Identify which cell holds the provided text, then report its [x, y] central coordinate. 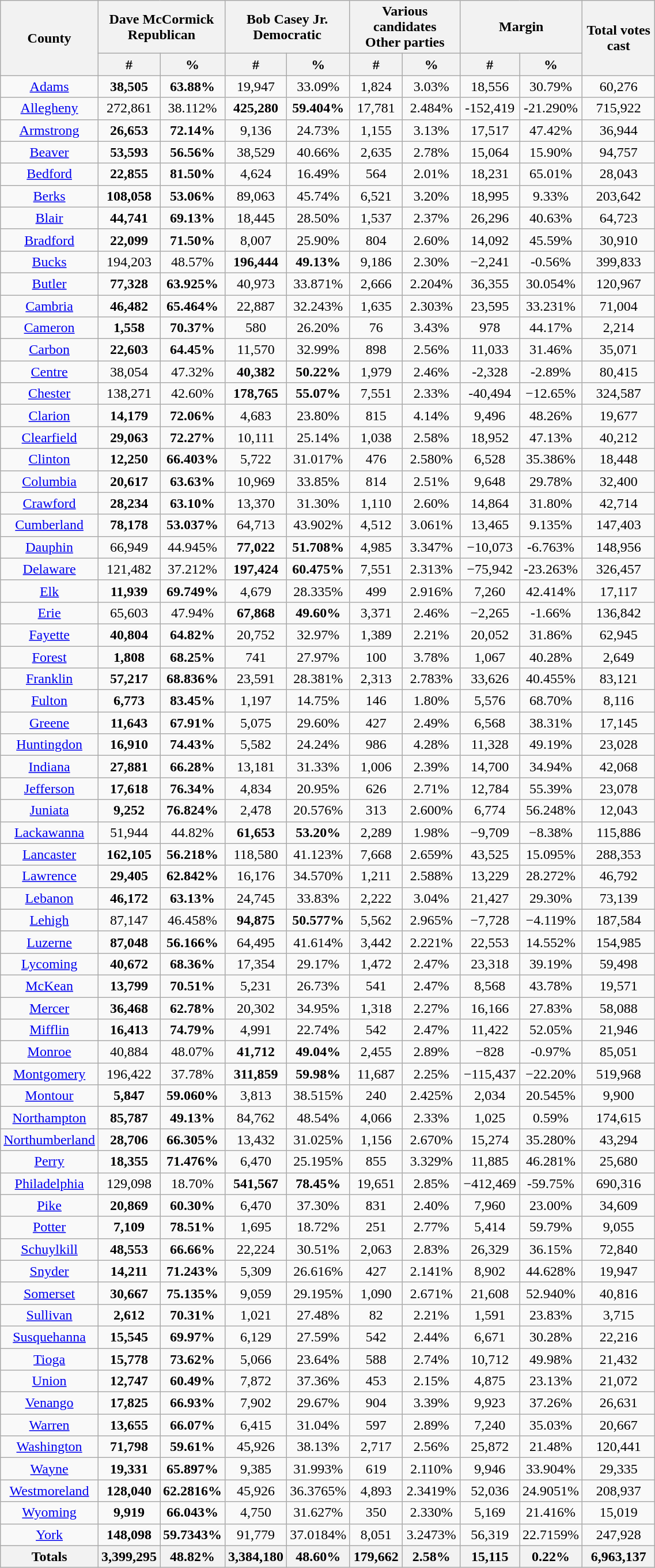
48.82% [192, 1556]
Dauphin [50, 547]
619 [376, 1469]
76.34% [192, 789]
60.30% [192, 1205]
14,092 [490, 240]
11,939 [129, 591]
60.49% [192, 1381]
25.195% [318, 1162]
27,881 [129, 767]
399,833 [619, 262]
37.30% [318, 1205]
85,787 [129, 1118]
Lancaster [50, 854]
8,051 [376, 1535]
91,779 [256, 1535]
1,979 [376, 372]
1,090 [376, 1293]
3.20% [431, 196]
62,945 [619, 635]
82 [376, 1315]
1.98% [431, 832]
−22.20% [551, 1074]
3,399,295 [129, 1556]
Somerset [50, 1293]
29.60% [318, 723]
81.50% [192, 174]
120,967 [619, 284]
77,328 [129, 284]
3,384,180 [256, 1556]
29.30% [551, 898]
30.28% [551, 1337]
66,949 [129, 547]
46.458% [192, 920]
53.20% [318, 832]
13,229 [490, 876]
Clinton [50, 459]
48.57% [192, 262]
35.386% [551, 459]
67.91% [192, 723]
66.66% [192, 1249]
62.78% [192, 1008]
72,840 [619, 1249]
83,121 [619, 679]
128,040 [129, 1491]
38,054 [129, 372]
65.897% [192, 1469]
69.13% [192, 218]
Sullivan [50, 1315]
48.54% [318, 1118]
2.670% [431, 1140]
22.74% [318, 1030]
41.614% [318, 942]
34.94% [551, 767]
Mercer [50, 1008]
Jefferson [50, 789]
13,465 [490, 525]
Clearfield [50, 438]
898 [376, 350]
2,666 [376, 284]
89,063 [256, 196]
2,313 [376, 679]
64,495 [256, 942]
986 [376, 745]
6,568 [490, 723]
Susquehanna [50, 1337]
52,036 [490, 1491]
8,902 [490, 1271]
2.110% [431, 1469]
Bucks [50, 262]
1,067 [490, 657]
1,025 [490, 1118]
196,422 [129, 1074]
27.83% [551, 1008]
55.39% [551, 789]
Elk [50, 591]
Huntingdon [50, 745]
Fulton [50, 701]
1,110 [376, 503]
4,683 [256, 416]
59.98% [318, 1074]
22,216 [619, 1337]
-2,328 [490, 372]
56.218% [192, 854]
−2,241 [490, 262]
47.32% [192, 372]
27.48% [318, 1315]
36,944 [619, 130]
27.97% [318, 657]
Cameron [50, 328]
18.72% [318, 1227]
75.135% [192, 1293]
23,078 [619, 789]
36,468 [129, 1008]
2,214 [619, 328]
31.04% [318, 1425]
87,147 [129, 920]
66.28% [192, 767]
2.580% [431, 459]
1,021 [256, 1315]
11,643 [129, 723]
23.83% [551, 1315]
52.940% [551, 1293]
14,864 [490, 503]
47.42% [551, 130]
16,176 [256, 876]
29,335 [619, 1469]
17,145 [619, 723]
66.043% [192, 1513]
9.33% [551, 196]
28.50% [318, 218]
2.659% [431, 854]
23.00% [551, 1205]
59,498 [619, 964]
4,750 [256, 1513]
71.243% [192, 1271]
63.13% [192, 898]
21.416% [551, 1513]
Monroe [50, 1052]
Lebanon [50, 898]
15.90% [551, 152]
690,316 [619, 1183]
17,781 [376, 108]
14,211 [129, 1271]
71,798 [129, 1447]
71,004 [619, 306]
Philadelphia [50, 1183]
Lycoming [50, 964]
1,537 [376, 218]
48.60% [318, 1556]
Beaver [50, 152]
43,525 [490, 854]
22,553 [490, 942]
4,893 [376, 1491]
−7,728 [490, 920]
12,250 [129, 459]
1,635 [376, 306]
855 [376, 1162]
40.63% [551, 218]
40,804 [129, 635]
15,019 [619, 1513]
33.904% [551, 1469]
4,875 [490, 1381]
18.70% [192, 1183]
18,556 [490, 86]
28,043 [619, 174]
9,059 [256, 1293]
32.97% [318, 635]
50.22% [318, 372]
Forest [50, 657]
804 [376, 240]
44,741 [129, 218]
13,655 [129, 1425]
21.48% [551, 1447]
60,276 [619, 86]
Washington [50, 1447]
5,722 [256, 459]
78.51% [192, 1227]
2.49% [431, 723]
22,855 [129, 174]
2.25% [431, 1074]
4,985 [376, 547]
28,234 [129, 503]
Fayette [50, 635]
46,172 [129, 898]
42,068 [619, 767]
59.61% [192, 1447]
62.2816% [192, 1491]
4,624 [256, 174]
78.45% [318, 1183]
8,116 [619, 701]
39.19% [551, 964]
1,318 [376, 1008]
18,448 [619, 459]
4,679 [256, 591]
21,432 [619, 1359]
Tioga [50, 1359]
Various candidatesOther parties [405, 27]
69.749% [192, 591]
5,576 [490, 701]
31.025% [318, 1140]
Lawrence [50, 876]
64,713 [256, 525]
2.600% [431, 811]
Margin [521, 27]
3.78% [431, 657]
21,608 [490, 1293]
3.03% [431, 86]
13,799 [129, 986]
Bob Casey Jr.Democratic [287, 27]
1,155 [376, 130]
17,517 [490, 130]
9,252 [129, 811]
-23.263% [551, 569]
15.095% [551, 854]
4.28% [431, 745]
3.13% [431, 130]
15,115 [490, 1556]
15,778 [129, 1359]
6,129 [256, 1337]
18,952 [490, 438]
23,591 [256, 679]
32.99% [318, 350]
6,773 [129, 701]
5,582 [256, 745]
17,825 [129, 1403]
26.616% [318, 1271]
49.60% [318, 613]
33.231% [551, 306]
2.44% [431, 1337]
42.414% [551, 591]
53,593 [129, 152]
324,587 [619, 394]
154,985 [619, 942]
65,603 [129, 613]
541 [376, 986]
196,444 [256, 262]
49.19% [551, 745]
22,099 [129, 240]
Westmoreland [50, 1491]
−4.119% [551, 920]
31.627% [318, 1513]
59.7343% [192, 1535]
3,442 [376, 942]
138,271 [129, 394]
2.313% [431, 569]
2.484% [431, 108]
7,668 [376, 854]
453 [376, 1381]
34.570% [318, 876]
59.060% [192, 1096]
499 [376, 591]
Greene [50, 723]
41.123% [318, 854]
3.2473% [431, 1535]
3.04% [431, 898]
6,963,137 [619, 1556]
17,117 [619, 591]
20,667 [619, 1425]
63.10% [192, 503]
26,631 [619, 1403]
519,968 [619, 1074]
−10,073 [490, 547]
29.67% [318, 1403]
-0.56% [551, 262]
20.545% [551, 1096]
197,424 [256, 569]
178,765 [256, 394]
11,033 [490, 350]
7,109 [129, 1227]
425,280 [256, 108]
Lehigh [50, 920]
72.14% [192, 130]
15,064 [490, 152]
Wyoming [50, 1513]
247,928 [619, 1535]
26,296 [490, 218]
36.3765% [318, 1491]
48.26% [551, 416]
31.80% [551, 503]
52.05% [551, 1030]
25,680 [619, 1162]
136,842 [619, 613]
326,457 [619, 569]
11,885 [490, 1162]
8,568 [490, 986]
68.36% [192, 964]
2.916% [431, 591]
−2,265 [490, 613]
Columbia [50, 481]
10,111 [256, 438]
Blair [50, 218]
26.73% [318, 986]
33.85% [318, 481]
3.329% [431, 1162]
66.93% [192, 1403]
9,919 [129, 1513]
65.464% [192, 306]
162,105 [129, 854]
8,007 [256, 240]
1,558 [129, 328]
40.455% [551, 679]
70.51% [192, 986]
25.14% [318, 438]
4,991 [256, 1030]
30,667 [129, 1293]
2,034 [490, 1096]
35.280% [551, 1140]
19,331 [129, 1469]
56.248% [551, 811]
2,612 [129, 1315]
Butler [50, 284]
32,400 [619, 481]
251 [376, 1227]
Allegheny [50, 108]
2,635 [376, 152]
17,618 [129, 789]
Luzerne [50, 942]
94,875 [256, 920]
22,224 [256, 1249]
68.836% [192, 679]
4,834 [256, 789]
43,294 [619, 1140]
18,445 [256, 218]
29,063 [129, 438]
Adams [50, 86]
Juniata [50, 811]
64,723 [619, 218]
121,482 [129, 569]
2.01% [431, 174]
71.50% [192, 240]
23.64% [318, 1359]
4.14% [431, 416]
44.945% [192, 547]
38.515% [318, 1096]
37.0184% [318, 1535]
148,098 [129, 1535]
53.06% [192, 196]
313 [376, 811]
77,022 [256, 547]
76 [376, 328]
11,422 [490, 1030]
2,289 [376, 832]
1,808 [129, 657]
16,910 [129, 745]
2.965% [431, 920]
904 [376, 1403]
715,922 [619, 108]
73,139 [619, 898]
16,413 [129, 1030]
Perry [50, 1162]
120,441 [619, 1447]
69.97% [192, 1337]
2.27% [431, 1008]
59.79% [551, 1227]
Armstrong [50, 130]
19,677 [619, 416]
87,048 [129, 942]
Cambria [50, 306]
63.925% [192, 284]
−75,942 [490, 569]
38.112% [192, 108]
14.75% [318, 701]
57,217 [129, 679]
1,389 [376, 635]
11,570 [256, 350]
978 [490, 328]
11,687 [376, 1074]
40,672 [129, 964]
2.15% [431, 1381]
38,505 [129, 86]
Union [50, 1381]
174,615 [619, 1118]
2.83% [431, 1249]
78,178 [129, 525]
118,580 [256, 854]
44.82% [192, 832]
20.95% [318, 789]
51,944 [129, 832]
36.15% [551, 1249]
66.403% [192, 459]
31.993% [318, 1469]
3.43% [431, 328]
15,545 [129, 1337]
16.49% [318, 174]
27.59% [318, 1337]
815 [376, 416]
-2.89% [551, 372]
18,231 [490, 174]
31.017% [318, 459]
40,212 [619, 438]
6,671 [490, 1337]
85,051 [619, 1052]
61,653 [256, 832]
3,813 [256, 1096]
25,872 [490, 1447]
108,058 [129, 196]
2.3419% [431, 1491]
Warren [50, 1425]
65.01% [551, 174]
129,098 [129, 1183]
23,318 [490, 964]
28,706 [129, 1140]
5,075 [256, 723]
14,179 [129, 416]
29.195% [318, 1293]
15,274 [490, 1140]
115,886 [619, 832]
29.17% [318, 964]
31.33% [318, 767]
94,757 [619, 152]
Centre [50, 372]
40,816 [619, 1293]
2.141% [431, 1271]
72.27% [192, 438]
9,900 [619, 1096]
Wayne [50, 1469]
38.13% [318, 1447]
59.404% [318, 108]
Delaware [50, 569]
41,712 [256, 1052]
-152,419 [490, 108]
23,028 [619, 745]
1,197 [256, 701]
1,156 [376, 1140]
564 [376, 174]
31.86% [551, 635]
12,747 [129, 1381]
40.28% [551, 657]
13,370 [256, 503]
-21.290% [551, 108]
2.204% [431, 284]
37.212% [192, 569]
100 [376, 657]
7,960 [490, 1205]
38,529 [256, 152]
541,567 [256, 1183]
37.26% [551, 1403]
56.56% [192, 152]
33.09% [318, 86]
33.83% [318, 898]
1,211 [376, 876]
2.425% [431, 1096]
9,648 [490, 481]
Cumberland [50, 525]
−8.38% [551, 832]
12,043 [619, 811]
−9,709 [490, 832]
45.74% [318, 196]
44.628% [551, 1271]
23,595 [490, 306]
50.577% [318, 920]
70.37% [192, 328]
49.04% [318, 1052]
Erie [50, 613]
-1.66% [551, 613]
30,910 [619, 240]
80,415 [619, 372]
40,973 [256, 284]
9.135% [551, 525]
84,762 [256, 1118]
−115,437 [490, 1074]
2.303% [431, 306]
64.82% [192, 635]
9,186 [376, 262]
21,946 [619, 1030]
350 [376, 1513]
2.71% [431, 789]
−12.65% [551, 394]
147,403 [619, 525]
3.061% [431, 525]
22.7159% [551, 1535]
10,712 [490, 1359]
9,496 [490, 416]
31.30% [318, 503]
37.36% [318, 1381]
7,872 [256, 1381]
71.476% [192, 1162]
31.46% [551, 350]
5,066 [256, 1359]
14.552% [551, 942]
9,055 [619, 1227]
-59.75% [551, 1183]
272,861 [129, 108]
60.475% [318, 569]
46,792 [619, 876]
-40,494 [490, 394]
County [50, 38]
76.824% [192, 811]
-6.763% [551, 547]
35,071 [619, 350]
588 [376, 1359]
Snyder [50, 1271]
43.78% [551, 986]
35.03% [551, 1425]
26,329 [490, 1249]
Venango [50, 1403]
22,603 [129, 350]
51.708% [318, 547]
5,169 [490, 1513]
28.272% [551, 876]
46.281% [551, 1162]
7,260 [490, 591]
13,181 [256, 767]
66.305% [192, 1140]
Mifflin [50, 1030]
Chester [50, 394]
30.79% [551, 86]
47.94% [192, 613]
Northumberland [50, 1140]
36,355 [490, 284]
49.98% [551, 1359]
24.9051% [551, 1491]
33,626 [490, 679]
476 [376, 459]
6,774 [490, 811]
179,662 [376, 1556]
83.45% [192, 701]
9,385 [256, 1469]
Franklin [50, 679]
2,478 [256, 811]
28.335% [318, 591]
16,166 [490, 1008]
2,063 [376, 1249]
2.77% [431, 1227]
-0.97% [551, 1052]
29,405 [129, 876]
Crawford [50, 503]
17,354 [256, 964]
40.66% [318, 152]
21,072 [619, 1381]
146 [376, 701]
2.588% [431, 876]
40,884 [129, 1052]
7,240 [490, 1425]
62.842% [192, 876]
2,717 [376, 1447]
2.37% [431, 218]
741 [256, 657]
18,995 [490, 196]
Berks [50, 196]
63.88% [192, 86]
1,695 [256, 1227]
3,715 [619, 1315]
20,869 [129, 1205]
Northampton [50, 1118]
2.221% [431, 942]
66.07% [192, 1425]
Lackawanna [50, 832]
43.902% [318, 525]
22,887 [256, 306]
2.330% [431, 1513]
70.31% [192, 1315]
32.243% [318, 306]
29.78% [551, 481]
Bradford [50, 240]
63.63% [192, 481]
67,868 [256, 613]
53.037% [192, 525]
Carbon [50, 350]
187,584 [619, 920]
9,923 [490, 1403]
73.62% [192, 1359]
20,052 [490, 635]
1,591 [490, 1315]
−412,469 [490, 1183]
208,937 [619, 1491]
2.30% [431, 262]
McKean [50, 986]
2.39% [431, 767]
11,328 [490, 745]
12,784 [490, 789]
74.79% [192, 1030]
56,319 [490, 1535]
48.07% [192, 1052]
6,528 [490, 459]
7,902 [256, 1403]
74.43% [192, 745]
47.13% [551, 438]
2.40% [431, 1205]
814 [376, 481]
9,946 [490, 1469]
626 [376, 789]
23.80% [318, 416]
30.51% [318, 1249]
Total votes cast [619, 38]
19,651 [376, 1183]
2.783% [431, 679]
9,136 [256, 130]
24.24% [318, 745]
20,752 [256, 635]
2.74% [431, 1359]
240 [376, 1096]
2.671% [431, 1293]
58,088 [619, 1008]
2,649 [619, 657]
Pike [50, 1205]
2,222 [376, 898]
25.90% [318, 240]
20,617 [129, 481]
55.07% [318, 394]
34,609 [619, 1205]
24.73% [318, 130]
0.59% [551, 1118]
13,432 [256, 1140]
−828 [490, 1052]
580 [256, 328]
23.13% [551, 1381]
56.166% [192, 942]
19,571 [619, 986]
4,066 [376, 1118]
20.576% [318, 811]
Clarion [50, 416]
26,653 [129, 130]
68.70% [551, 701]
5,231 [256, 986]
1,472 [376, 964]
831 [376, 1205]
Schuylkill [50, 1249]
3.39% [431, 1403]
5,414 [490, 1227]
148,956 [619, 547]
Indiana [50, 767]
30.054% [551, 284]
York [50, 1535]
28.381% [318, 679]
Montour [50, 1096]
Potter [50, 1227]
3.347% [431, 547]
38.31% [551, 723]
194,203 [129, 262]
45.59% [551, 240]
26.20% [318, 328]
37.78% [192, 1074]
14,700 [490, 767]
2,455 [376, 1052]
3,371 [376, 613]
42.60% [192, 394]
0.22% [551, 1556]
68.25% [192, 657]
1,006 [376, 767]
Dave McCormickRepublican [161, 27]
203,642 [619, 196]
64.45% [192, 350]
10,969 [256, 481]
311,859 [256, 1074]
1,824 [376, 86]
44.17% [551, 328]
597 [376, 1425]
34.95% [318, 1008]
5,309 [256, 1271]
42,714 [619, 503]
18,355 [129, 1162]
6,415 [256, 1425]
288,353 [619, 854]
2.51% [431, 481]
2.85% [431, 1183]
48,553 [129, 1249]
5,847 [129, 1096]
6,521 [376, 196]
46,482 [129, 306]
72.06% [192, 416]
21,427 [490, 898]
Bedford [50, 174]
5,562 [376, 920]
24,745 [256, 898]
Montgomery [50, 1074]
2.78% [431, 152]
4,512 [376, 525]
Totals [50, 1556]
1.80% [431, 701]
1,038 [376, 438]
40,382 [256, 372]
33.871% [318, 284]
20,302 [256, 1008]
